Provide the (x, y) coordinate of the cell's center where the given text is located.  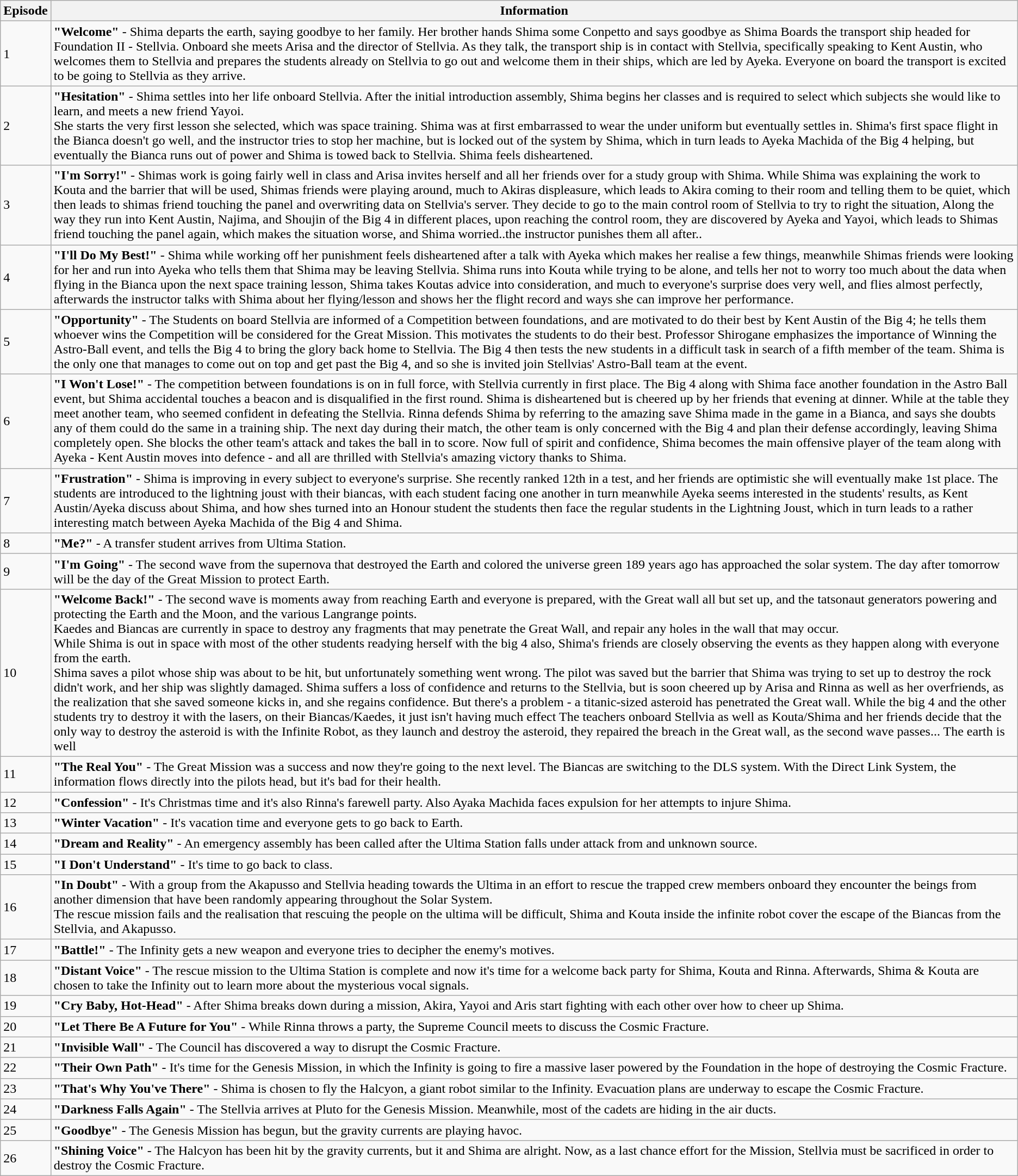
20 (26, 1026)
1 (26, 53)
16 (26, 907)
"Me?" - A transfer student arrives from Ultima Station. (534, 543)
"Confession" - It's Christmas time and it's also Rinna's farewell party. Also Ayaka Machida faces expulsion for her attempts to injure Shima. (534, 802)
19 (26, 1006)
13 (26, 823)
"Dream and Reality" - An emergency assembly has been called after the Ultima Station falls under attack from and unknown source. (534, 844)
17 (26, 950)
14 (26, 844)
3 (26, 205)
6 (26, 421)
7 (26, 500)
12 (26, 802)
"Goodbye" - The Genesis Mission has begun, but the gravity currents are playing havoc. (534, 1130)
25 (26, 1130)
26 (26, 1158)
"I Don't Understand" - It's time to go back to class. (534, 864)
4 (26, 277)
24 (26, 1109)
"Winter Vacation" - It's vacation time and everyone gets to go back to Earth. (534, 823)
15 (26, 864)
10 (26, 673)
18 (26, 978)
"Darkness Falls Again" - The Stellvia arrives at Pluto for the Genesis Mission. Meanwhile, most of the cadets are hiding in the air ducts. (534, 1109)
Episode (26, 11)
5 (26, 341)
23 (26, 1088)
Information (534, 11)
"Battle!" - The Infinity gets a new weapon and everyone tries to decipher the enemy's motives. (534, 950)
22 (26, 1068)
8 (26, 543)
21 (26, 1047)
2 (26, 126)
11 (26, 774)
"Let There Be A Future for You" - While Rinna throws a party, the Supreme Council meets to discuss the Cosmic Fracture. (534, 1026)
"Cry Baby, Hot-Head" - After Shima breaks down during a mission, Akira, Yayoi and Aris start fighting with each other over how to cheer up Shima. (534, 1006)
9 (26, 571)
"Invisible Wall" - The Council has discovered a way to disrupt the Cosmic Fracture. (534, 1047)
